From the cell containing the given text, extract its center point as (X, Y) coordinate. 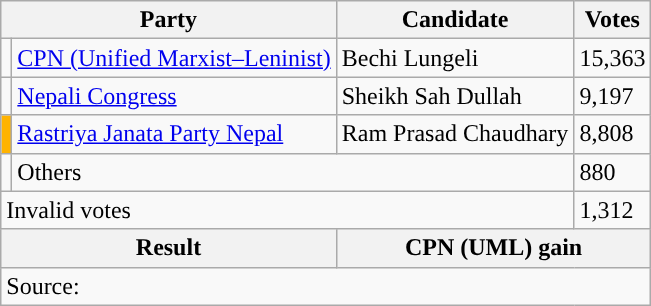
Votes (612, 20)
1,312 (612, 210)
9,197 (612, 96)
Rastriya Janata Party Nepal (174, 134)
Bechi Lungeli (455, 58)
880 (612, 172)
Party (168, 20)
8,808 (612, 134)
Candidate (455, 20)
Sheikh Sah Dullah (455, 96)
Ram Prasad Chaudhary (455, 134)
CPN (UML) gain (494, 248)
Source: (326, 286)
Result (168, 248)
15,363 (612, 58)
CPN (Unified Marxist–Leninist) (174, 58)
Invalid votes (288, 210)
Nepali Congress (174, 96)
Others (293, 172)
